For the text-containing cell, return its midpoint in (x, y) coordinate format. 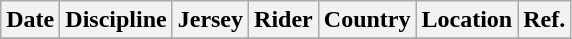
Date (30, 20)
Location (467, 20)
Jersey (210, 20)
Ref. (544, 20)
Country (367, 20)
Discipline (116, 20)
Rider (284, 20)
